Detect which cell encompasses the target text, then output its [x, y] center coordinate. 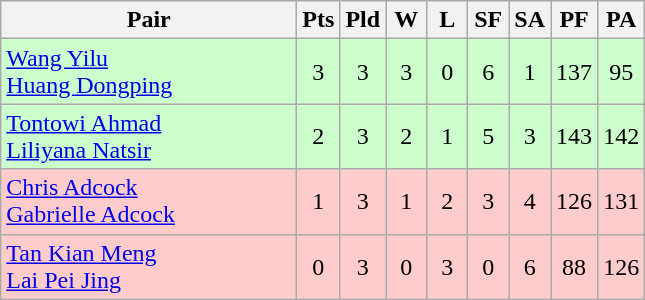
131 [622, 202]
4 [530, 202]
88 [574, 266]
Pts [318, 20]
SF [488, 20]
95 [622, 72]
PA [622, 20]
PF [574, 20]
Tontowi Ahmad Liliyana Natsir [149, 136]
143 [574, 136]
W [406, 20]
SA [530, 20]
Pld [363, 20]
L [448, 20]
Wang Yilu Huang Dongping [149, 72]
142 [622, 136]
Tan Kian Meng Lai Pei Jing [149, 266]
5 [488, 136]
Pair [149, 20]
Chris Adcock Gabrielle Adcock [149, 202]
137 [574, 72]
